For the text-containing cell, return its midpoint in [x, y] coordinate format. 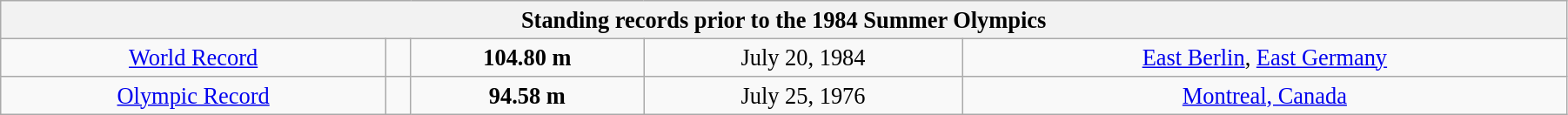
World Record [193, 57]
July 25, 1976 [804, 95]
Montreal, Canada [1264, 95]
94.58 m [527, 95]
104.80 m [527, 57]
July 20, 1984 [804, 57]
East Berlin, East Germany [1264, 57]
Olympic Record [193, 95]
Standing records prior to the 1984 Summer Olympics [784, 19]
